Scan for the cell matching the given text and deliver its (X, Y) coordinate at center. 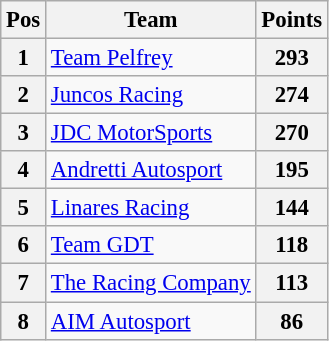
144 (292, 208)
6 (24, 245)
Andretti Autosport (152, 170)
4 (24, 170)
Juncos Racing (152, 95)
1 (24, 58)
118 (292, 245)
274 (292, 95)
Team GDT (152, 245)
Linares Racing (152, 208)
Team (152, 20)
7 (24, 283)
270 (292, 133)
113 (292, 283)
Pos (24, 20)
8 (24, 321)
Team Pelfrey (152, 58)
86 (292, 321)
3 (24, 133)
JDC MotorSports (152, 133)
AIM Autosport (152, 321)
293 (292, 58)
195 (292, 170)
The Racing Company (152, 283)
Points (292, 20)
5 (24, 208)
2 (24, 95)
